Capture the cell that displays the provided text and extract its (X, Y) central coordinate. 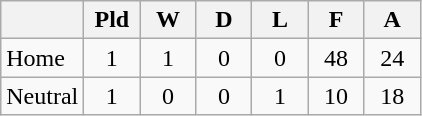
Neutral (42, 96)
W (168, 20)
24 (392, 58)
10 (336, 96)
18 (392, 96)
A (392, 20)
F (336, 20)
L (280, 20)
48 (336, 58)
Home (42, 58)
Pld (112, 20)
D (224, 20)
